Locate the cell with the specified text and output its (X, Y) center coordinate. 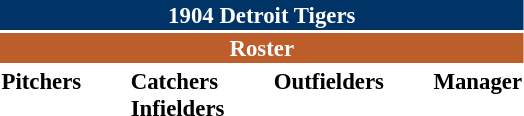
1904 Detroit Tigers (262, 15)
Roster (262, 48)
